Pinpoint the cell where the given text exists, returning its (x, y) midpoint coordinate. 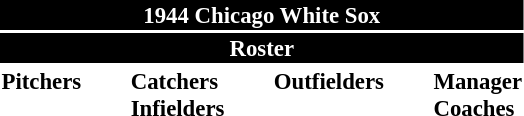
1944 Chicago White Sox (262, 15)
Roster (262, 48)
